Identify which cell holds the provided text, then report its [X, Y] central coordinate. 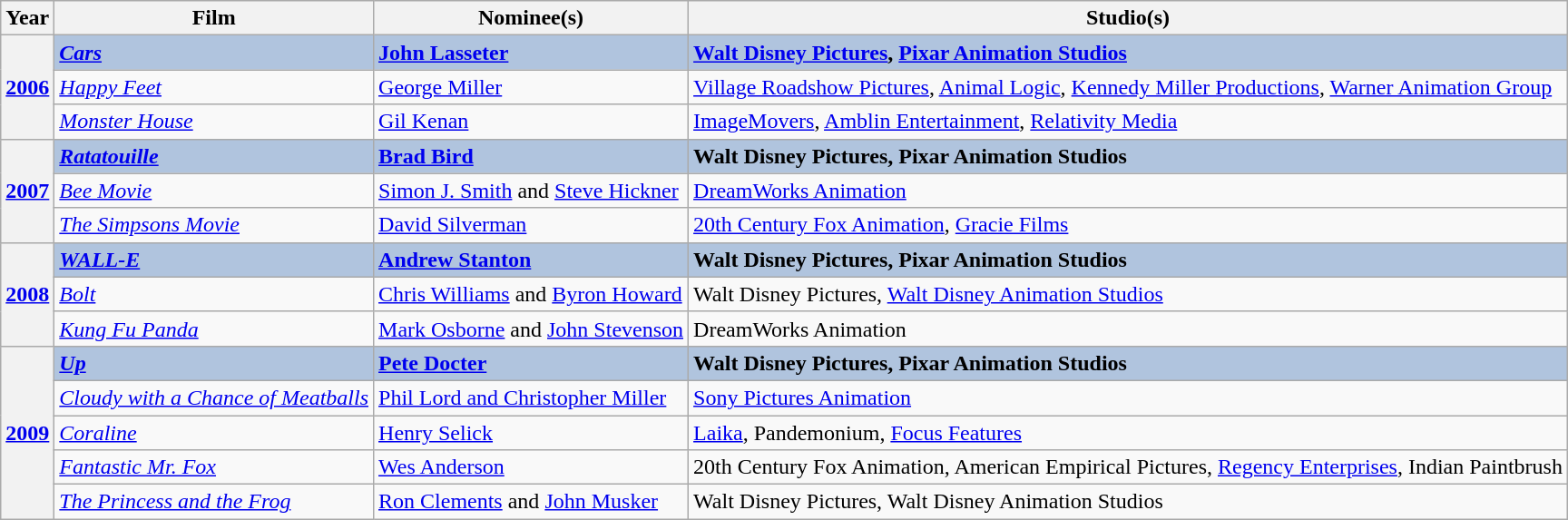
Simon J. Smith and Steve Hickner [532, 191]
John Lasseter [532, 53]
Gil Kenan [532, 122]
20th Century Fox Animation, Gracie Films [1129, 225]
Year [27, 18]
Bee Movie [214, 191]
Film [214, 18]
Cloudy with a Chance of Meatballs [214, 397]
Phil Lord and Christopher Miller [532, 397]
2008 [27, 294]
George Miller [532, 87]
Coraline [214, 433]
Ratatouille [214, 156]
Andrew Stanton [532, 260]
Brad Bird [532, 156]
Henry Selick [532, 433]
The Simpsons Movie [214, 225]
Cars [214, 53]
Sony Pictures Animation [1129, 397]
Up [214, 363]
Laika, Pandemonium, Focus Features [1129, 433]
Happy Feet [214, 87]
Wes Anderson [532, 467]
20th Century Fox Animation, American Empirical Pictures, Regency Enterprises, Indian Paintbrush [1129, 467]
2006 [27, 87]
Mark Osborne and John Stevenson [532, 329]
The Princess and the Frog [214, 502]
Chris Williams and Byron Howard [532, 294]
2009 [27, 432]
Fantastic Mr. Fox [214, 467]
Pete Docter [532, 363]
Village Roadshow Pictures, Animal Logic, Kennedy Miller Productions, Warner Animation Group [1129, 87]
David Silverman [532, 225]
2007 [27, 191]
Bolt [214, 294]
Kung Fu Panda [214, 329]
Studio(s) [1129, 18]
Monster House [214, 122]
ImageMovers, Amblin Entertainment, Relativity Media [1129, 122]
WALL-E [214, 260]
Nominee(s) [532, 18]
Ron Clements and John Musker [532, 502]
